Extract the (x, y) coordinate from the center of the cell holding the provided text.  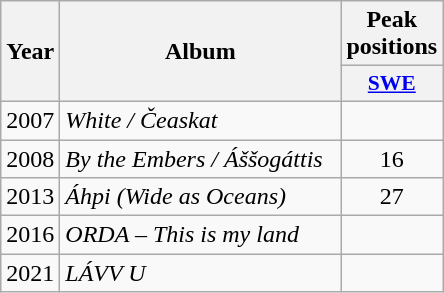
Year (30, 52)
27 (392, 197)
White / Čeaskat (200, 120)
2007 (30, 120)
SWE (392, 84)
Peak positions (392, 34)
Album (200, 52)
16 (392, 159)
2021 (30, 273)
By the Embers / Áššogáttis (200, 159)
2008 (30, 159)
ORDA – This is my land (200, 235)
Áhpi (Wide as Oceans) (200, 197)
LÁVV U (200, 273)
2013 (30, 197)
2016 (30, 235)
